Find where the given text appears and provide that cell's center as (X, Y) coordinate. 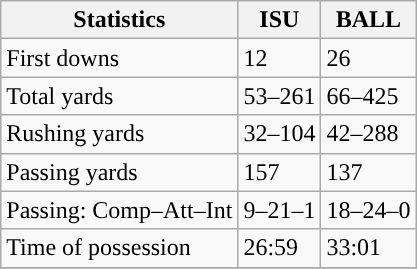
12 (280, 58)
First downs (120, 58)
137 (368, 172)
Time of possession (120, 248)
157 (280, 172)
33:01 (368, 248)
Rushing yards (120, 134)
Passing yards (120, 172)
ISU (280, 20)
66–425 (368, 96)
9–21–1 (280, 210)
32–104 (280, 134)
42–288 (368, 134)
Total yards (120, 96)
26:59 (280, 248)
26 (368, 58)
Statistics (120, 20)
18–24–0 (368, 210)
Passing: Comp–Att–Int (120, 210)
BALL (368, 20)
53–261 (280, 96)
